Scan for the cell matching the given text and deliver its [x, y] coordinate at center. 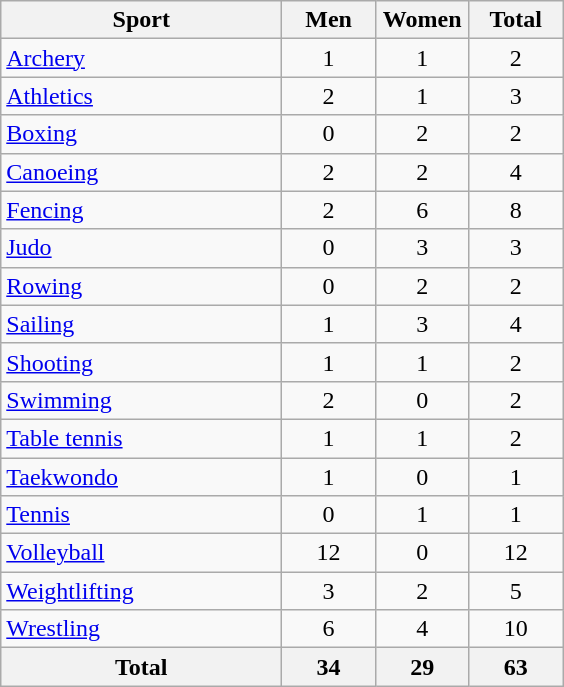
29 [422, 667]
Volleyball [142, 553]
10 [516, 629]
Sailing [142, 324]
34 [329, 667]
Fencing [142, 210]
Wrestling [142, 629]
Canoeing [142, 172]
Weightlifting [142, 591]
Archery [142, 58]
Boxing [142, 134]
Taekwondo [142, 477]
Rowing [142, 286]
Tennis [142, 515]
Swimming [142, 400]
Shooting [142, 362]
Judo [142, 248]
5 [516, 591]
Table tennis [142, 438]
63 [516, 667]
8 [516, 210]
Women [422, 20]
Athletics [142, 96]
Sport [142, 20]
Men [329, 20]
